Provide the [X, Y] coordinate of the cell's center where the given text is located.  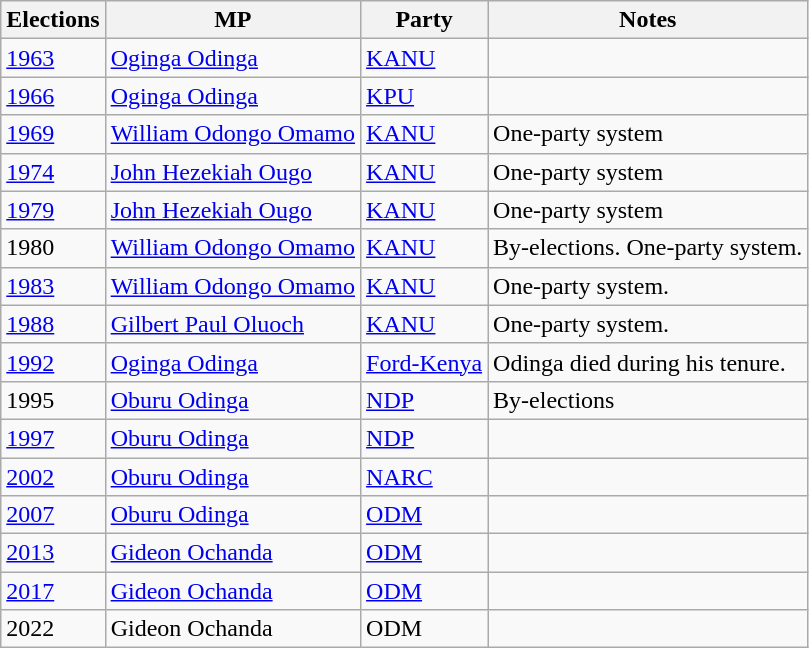
2022 [53, 629]
2017 [53, 591]
1992 [53, 362]
2002 [53, 477]
Elections [53, 20]
2013 [53, 553]
Gilbert Paul Oluoch [232, 324]
KPU [424, 96]
1983 [53, 286]
1974 [53, 172]
2007 [53, 515]
1963 [53, 58]
Notes [648, 20]
1969 [53, 134]
1979 [53, 210]
1995 [53, 400]
MP [232, 20]
By-elections. One-party system. [648, 248]
1997 [53, 438]
1966 [53, 96]
Ford-Kenya [424, 362]
1980 [53, 248]
Party [424, 20]
1988 [53, 324]
Odinga died during his tenure. [648, 362]
By-elections [648, 400]
NARC [424, 477]
